Capture the cell that displays the provided text and extract its (X, Y) central coordinate. 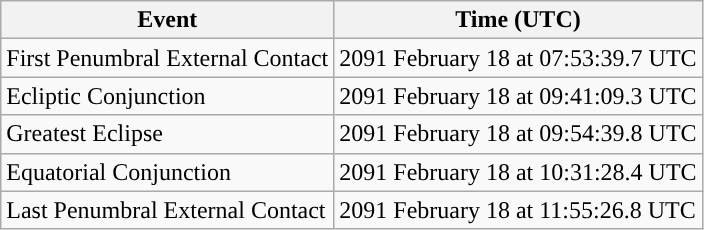
Time (UTC) (518, 20)
2091 February 18 at 10:31:28.4 UTC (518, 172)
2091 February 18 at 07:53:39.7 UTC (518, 58)
Event (168, 20)
2091 February 18 at 11:55:26.8 UTC (518, 210)
2091 February 18 at 09:41:09.3 UTC (518, 96)
Equatorial Conjunction (168, 172)
Last Penumbral External Contact (168, 210)
Ecliptic Conjunction (168, 96)
First Penumbral External Contact (168, 58)
2091 February 18 at 09:54:39.8 UTC (518, 134)
Greatest Eclipse (168, 134)
